Extract the (x, y) coordinate from the center of the cell holding the provided text.  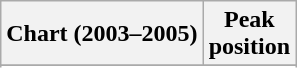
Peakposition (249, 34)
Chart (2003–2005) (102, 34)
